For the text-containing cell, return its midpoint in [X, Y] coordinate format. 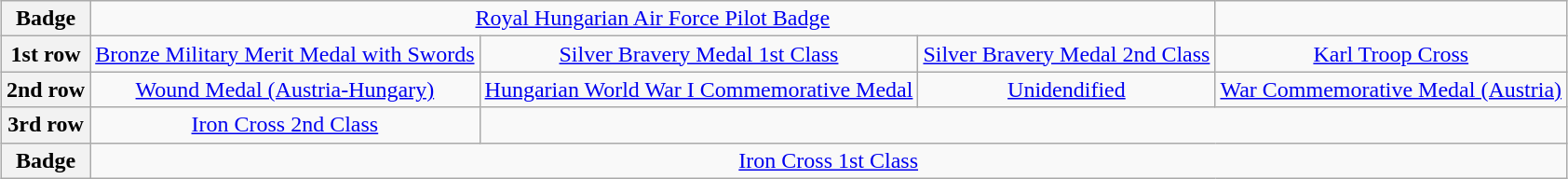
Iron Cross 2nd Class [285, 125]
2nd row [45, 89]
Silver Bravery Medal 1st Class [698, 54]
War Commemorative Medal (Austria) [1391, 89]
3rd row [45, 125]
Wound Medal (Austria-Hungary) [285, 89]
Karl Troop Cross [1391, 54]
Bronze Military Merit Medal with Swords [285, 54]
Iron Cross 1st Class [829, 160]
1st row [45, 54]
Unidendified [1067, 89]
Hungarian World War I Commemorative Medal [698, 89]
Royal Hungarian Air Force Pilot Badge [653, 19]
Silver Bravery Medal 2nd Class [1067, 54]
